For the text-containing cell, return its midpoint in [X, Y] coordinate format. 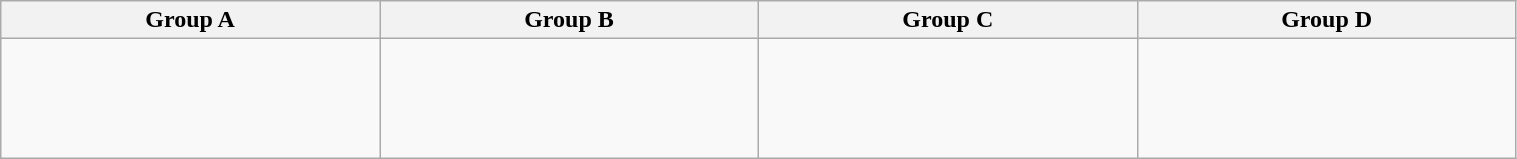
Group A [190, 20]
Group B [570, 20]
Group C [948, 20]
Group D [1326, 20]
